Extract the [x, y] coordinate from the center of the cell holding the provided text.  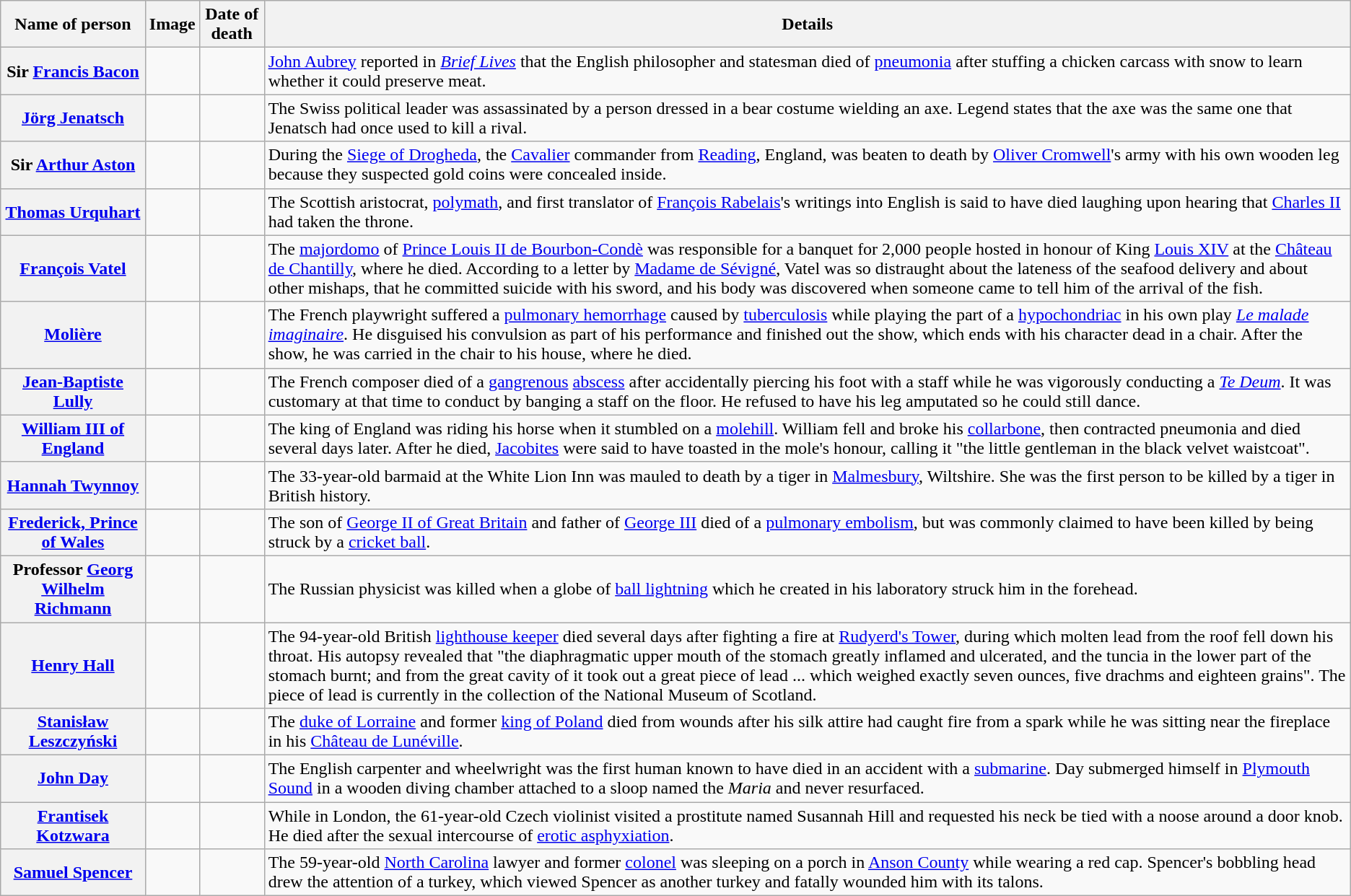
Jörg Jenatsch [74, 118]
Hannah Twynnoy [74, 485]
Date of death [232, 25]
Sir Francis Bacon [74, 71]
Frederick, Prince of Wales [74, 532]
Name of person [74, 25]
Jean-Baptiste Lully [74, 391]
Samuel Spencer [74, 873]
Henry Hall [74, 665]
Molière [74, 335]
Professor Georg Wilhelm Richmann [74, 589]
The Russian physicist was killed when a globe of ball lightning which he created in his laboratory struck him in the forehead. [807, 589]
Sir Arthur Aston [74, 164]
William III of England [74, 439]
François Vatel [74, 268]
Details [807, 25]
John Day [74, 779]
Stanisław Leszczyński [74, 732]
Image [172, 25]
Thomas Urquhart [74, 212]
Frantisek Kotzwara [74, 825]
